Return the [X, Y] coordinate for the center point of the cell that contains the specified text.  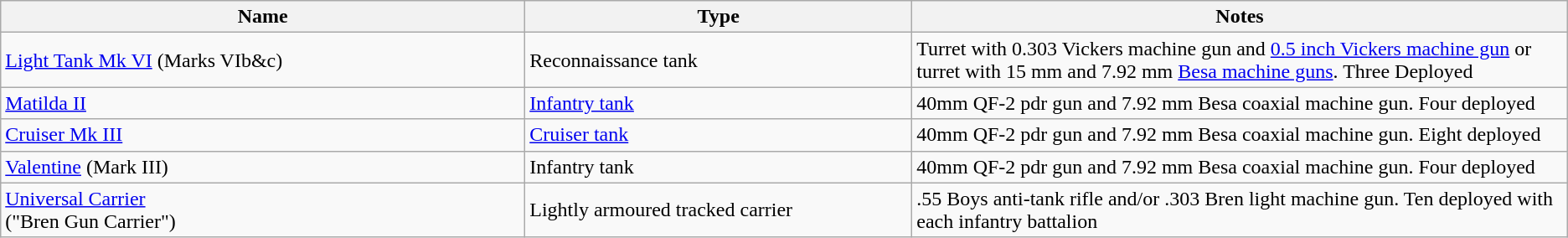
Name [263, 17]
Matilda II [263, 103]
Light Tank Mk VI (Marks VIb&c) [263, 60]
40mm QF-2 pdr gun and 7.92 mm Besa coaxial machine gun. Eight deployed [1240, 135]
Notes [1240, 17]
Turret with 0.303 Vickers machine gun and 0.5 inch Vickers machine gun or turret with 15 mm and 7.92 mm Besa machine guns. Three Deployed [1240, 60]
Universal Carrier("Bren Gun Carrier") [263, 210]
Lightly armoured tracked carrier [719, 210]
Valentine (Mark III) [263, 167]
Reconnaissance tank [719, 60]
Cruiser tank [719, 135]
Type [719, 17]
.55 Boys anti-tank rifle and/or .303 Bren light machine gun. Ten deployed with each infantry battalion [1240, 210]
Cruiser Mk III [263, 135]
